Provide the (X, Y) coordinate of the cell's center where the given text is located.  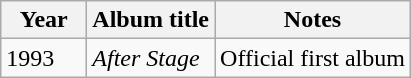
1993 (44, 58)
Album title (151, 20)
Year (44, 20)
Official first album (313, 58)
Notes (313, 20)
After Stage (151, 58)
